Provide the [x, y] coordinate of the cell's center where the given text is located.  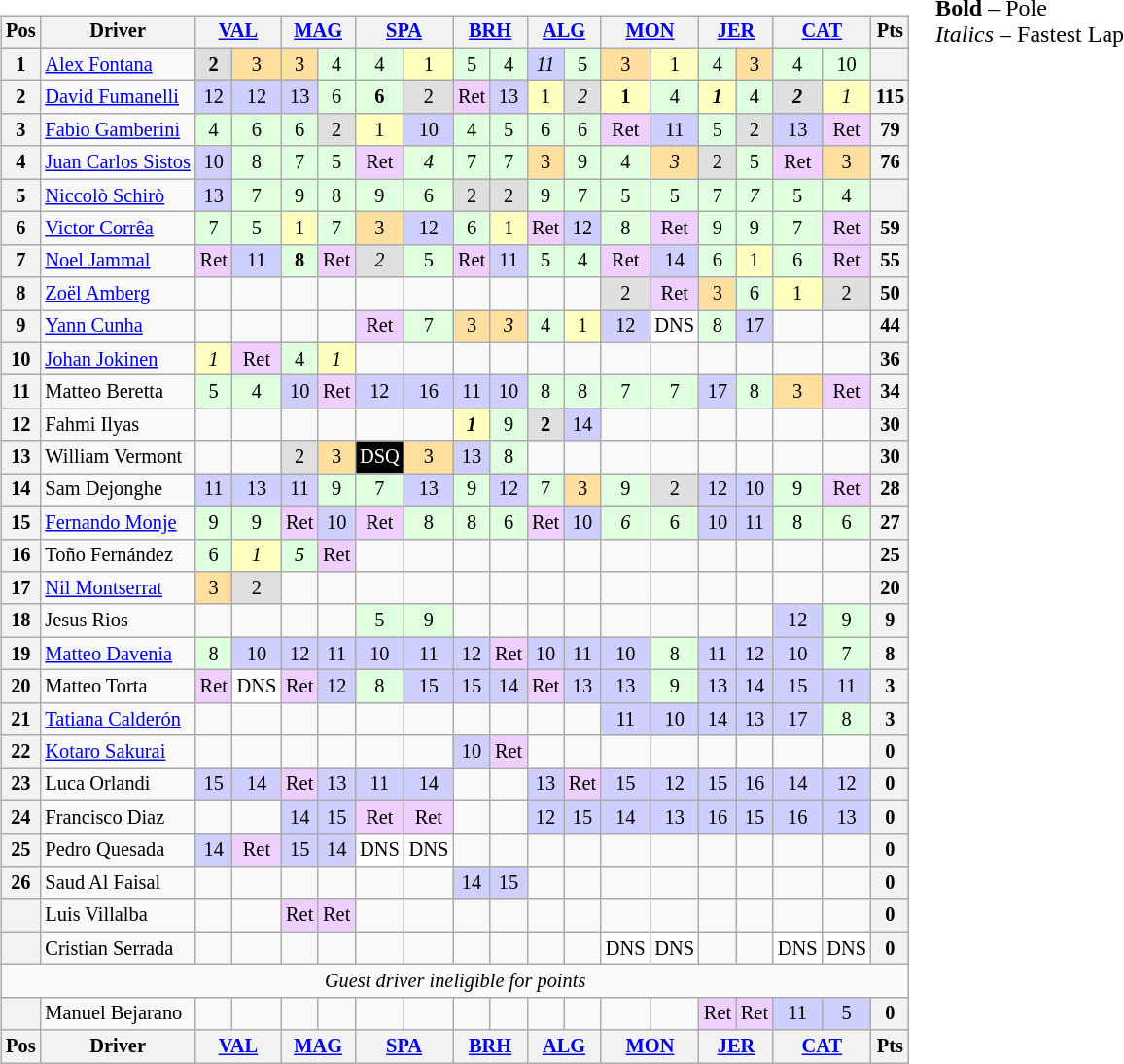
Tatiana Calderón [117, 719]
Yann Cunha [117, 327]
Niccolò Schirò [117, 195]
Luis Villalba [117, 915]
Johan Jokinen [117, 359]
55 [891, 261]
18 [20, 621]
Fahmi Ilyas [117, 425]
27 [891, 522]
Francisco Diaz [117, 817]
Toño Fernández [117, 555]
26 [20, 883]
50 [891, 294]
Guest driver ineligible for points [455, 981]
Matteo Torta [117, 687]
Kotaro Sakurai [117, 752]
Luca Orlandi [117, 785]
34 [891, 392]
115 [891, 97]
Noel Jammal [117, 261]
Fabio Gamberini [117, 130]
59 [891, 229]
Cristian Serrada [117, 948]
DSQ [379, 457]
William Vermont [117, 457]
36 [891, 359]
Matteo Davenia [117, 654]
Pedro Quesada [117, 850]
Sam Dejonghe [117, 490]
Saud Al Faisal [117, 883]
23 [20, 785]
Alex Fontana [117, 64]
Nil Montserrat [117, 588]
Matteo Beretta [117, 392]
76 [891, 162]
79 [891, 130]
Jesus Rios [117, 621]
22 [20, 752]
Zoël Amberg [117, 294]
Manuel Bejarano [117, 1013]
19 [20, 654]
David Fumanelli [117, 97]
28 [891, 490]
Juan Carlos Sistos [117, 162]
21 [20, 719]
24 [20, 817]
Victor Corrêa [117, 229]
44 [891, 327]
Fernando Monje [117, 522]
